Return (x, y) of the center of cell containing provided text 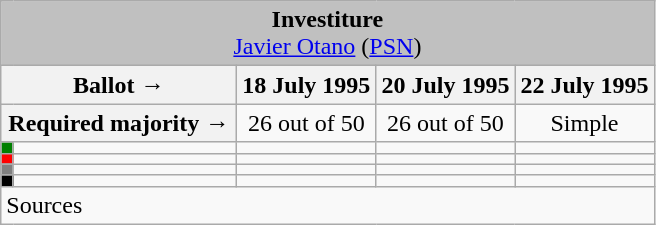
20 July 1995 (446, 85)
Required majority → (119, 123)
Simple (584, 123)
Sources (328, 205)
18 July 1995 (306, 85)
Ballot → (119, 85)
22 July 1995 (584, 85)
InvestitureJavier Otano (PSN) (328, 34)
